For the text-containing cell, return its midpoint in (x, y) coordinate format. 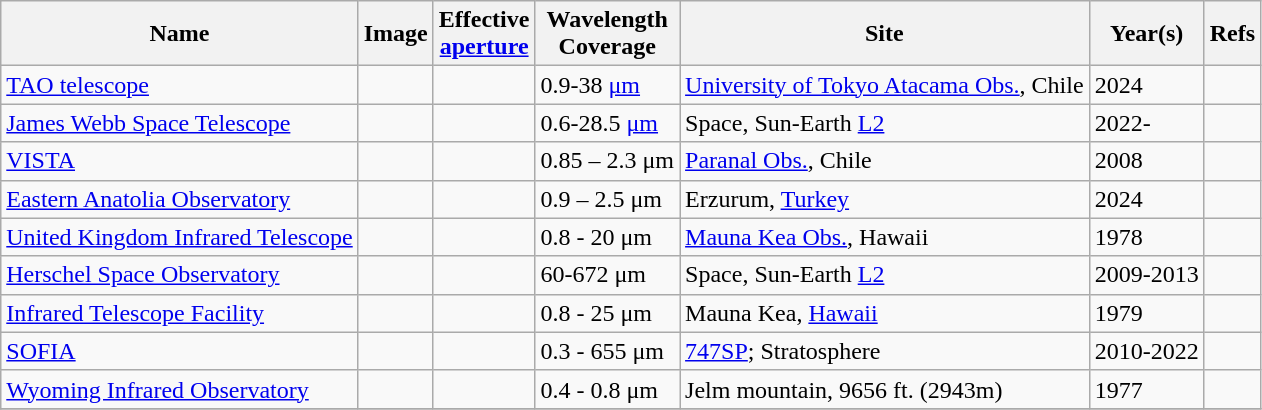
Mauna Kea Obs., Hawaii (885, 237)
Paranal Obs., Chile (885, 161)
Erzurum, Turkey (885, 199)
0.8 - 20 μm (608, 237)
1979 (1146, 313)
0.9-38 μm (608, 85)
0.6-28.5 μm (608, 123)
Year(s) (1146, 34)
Eastern Anatolia Observatory (180, 199)
747SP; Stratosphere (885, 351)
Effective aperture (484, 34)
0.9 – 2.5 μm (608, 199)
1977 (1146, 389)
Refs (1232, 34)
University of Tokyo Atacama Obs., Chile (885, 85)
VISTA (180, 161)
United Kingdom Infrared Telescope (180, 237)
Wyoming Infrared Observatory (180, 389)
2022- (1146, 123)
Herschel Space Observatory (180, 275)
SOFIA (180, 351)
2008 (1146, 161)
James Webb Space Telescope (180, 123)
2009-2013 (1146, 275)
0.8 - 25 μm (608, 313)
0.4 - 0.8 μm (608, 389)
60-672 μm (608, 275)
Infrared Telescope Facility (180, 313)
1978 (1146, 237)
0.3 - 655 μm (608, 351)
Jelm mountain, 9656 ft. (2943m) (885, 389)
Wavelength Coverage (608, 34)
0.85 – 2.3 μm (608, 161)
Mauna Kea, Hawaii (885, 313)
TAO telescope (180, 85)
Name (180, 34)
2010-2022 (1146, 351)
Site (885, 34)
Image (396, 34)
